Determine the [x, y] coordinate at the center of the cell enclosing the given text.  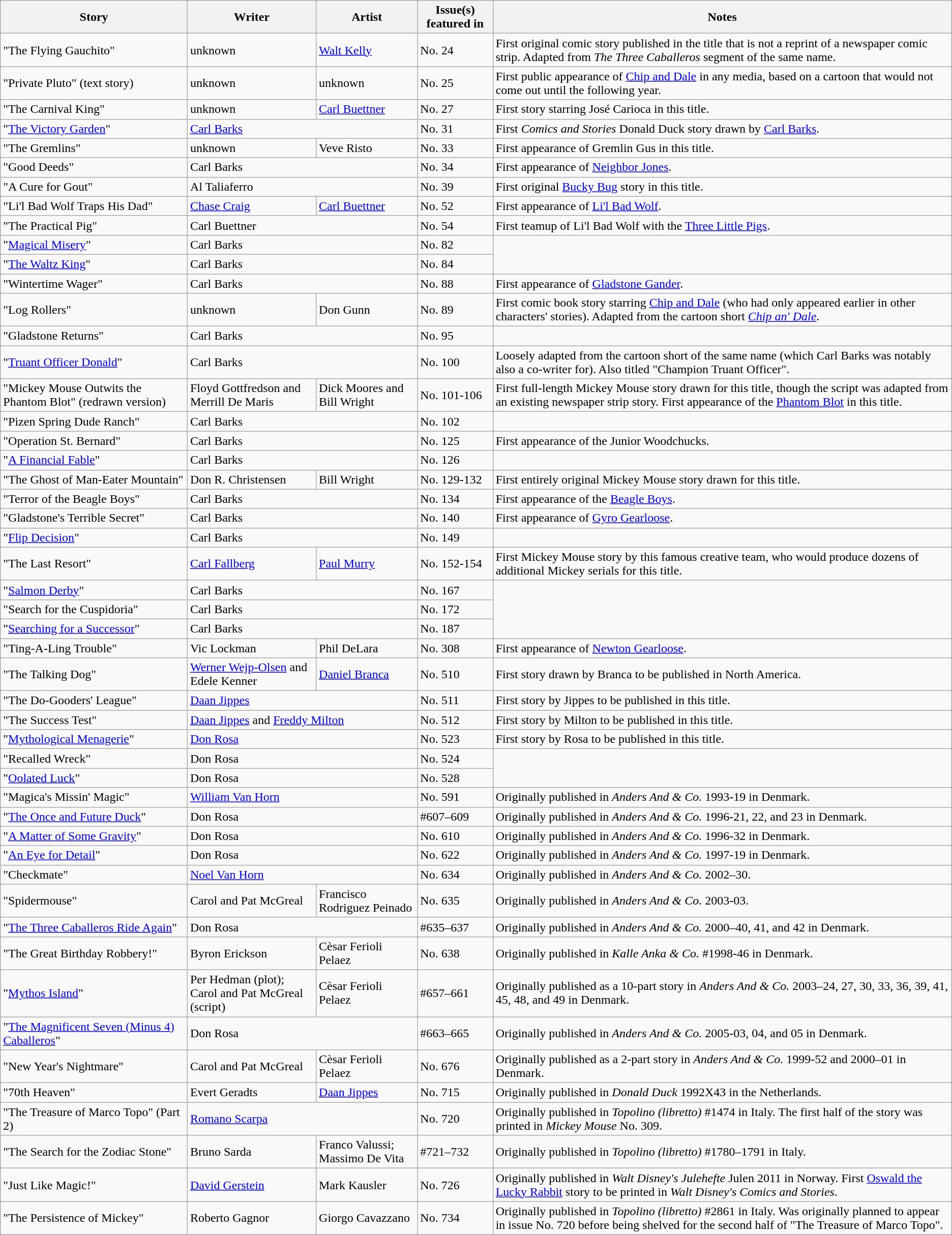
No. 129-132 [455, 479]
"The Persistence of Mickey" [94, 1218]
"Magica's Missin' Magic" [94, 797]
"Private Pluto" (text story) [94, 83]
Bill Wright [367, 479]
Walt Kelly [367, 50]
No. 88 [455, 283]
"The Victory Garden" [94, 129]
No. 510 [455, 674]
Al Taliaferro [302, 187]
"New Year's Nightmare" [94, 1067]
Originally published in Anders And & Co. 1996-32 in Denmark. [722, 836]
"The Waltz King" [94, 264]
#657–661 [455, 993]
Originally published as a 10-part story in Anders And & Co. 2003–24, 27, 30, 33, 36, 39, 41, 45, 48, and 49 in Denmark. [722, 993]
No. 125 [455, 441]
"Checkmate" [94, 875]
Werner Wejp-Olsen and Edele Kenner [251, 674]
"The Treasure of Marco Topo" (Part 2) [94, 1119]
No. 140 [455, 518]
Phil DeLara [367, 648]
"The Search for the Zodiac Stone" [94, 1152]
No. 27 [455, 109]
Daniel Branca [367, 674]
"Ting-A-Ling Trouble" [94, 648]
Loosely adapted from the cartoon short of the same name (which Carl Barks was notably also a co-writer for). Also titled "Champion Truant Officer". [722, 362]
No. 635 [455, 901]
Paul Murry [367, 563]
Chase Craig [251, 206]
First story by Rosa to be published in this title. [722, 739]
No. 715 [455, 1093]
No. 52 [455, 206]
#635–637 [455, 927]
Originally published in Anders And & Co. 2000–40, 41, and 42 in Denmark. [722, 927]
No. 528 [455, 778]
No. 676 [455, 1067]
"Good Deeds" [94, 167]
No. 95 [455, 336]
First appearance of Gyro Gearloose. [722, 518]
"Operation St. Bernard" [94, 441]
Byron Erickson [251, 953]
Don Gunn [367, 310]
First appearance of Newton Gearloose. [722, 648]
First entirely original Mickey Mouse story drawn for this title. [722, 479]
Don R. Christensen [251, 479]
First Comics and Stories Donald Duck story drawn by Carl Barks. [722, 129]
"The Success Test" [94, 720]
Originally published in Anders And & Co. 1996-21, 22, and 23 in Denmark. [722, 817]
No. 149 [455, 537]
Originally published in Anders And & Co. 2002–30. [722, 875]
First teamup of Li'l Bad Wolf with the Three Little Pigs. [722, 225]
No. 523 [455, 739]
"Log Rollers" [94, 310]
"Oolated Luck" [94, 778]
First appearance of Li'l Bad Wolf. [722, 206]
"The Talking Dog" [94, 674]
"Pizen Spring Dude Ranch" [94, 421]
Evert Geradts [251, 1093]
No. 634 [455, 875]
No. 39 [455, 187]
"A Financial Fable" [94, 460]
"The Practical Pig" [94, 225]
"Gladstone's Terrible Secret" [94, 518]
Originally published in Anders And & Co. 2003-03. [722, 901]
Roberto Gagnor [251, 1218]
No. 54 [455, 225]
First story starring José Carioca in this title. [722, 109]
Notes [722, 17]
No. 31 [455, 129]
Mark Kausler [367, 1185]
Veve Risto [367, 148]
"Spidermouse" [94, 901]
"Magical Misery" [94, 245]
"Gladstone Returns" [94, 336]
"The Ghost of Man-Eater Mountain" [94, 479]
First story by Milton to be published in this title. [722, 720]
"An Eye for Detail" [94, 855]
No. 152-154 [455, 563]
Floyd Gottfredson and Merrill De Maris [251, 396]
Artist [367, 17]
No. 524 [455, 759]
"The Flying Gauchito" [94, 50]
No. 511 [455, 701]
"The Great Birthday Robbery!" [94, 953]
Originally published in Topolino (libretto) #1474 in Italy. The first half of the story was printed in Mickey Mouse No. 309. [722, 1119]
First appearance of Gremlin Gus in this title. [722, 148]
No. 25 [455, 83]
"The Last Resort" [94, 563]
No. 720 [455, 1119]
"Truant Officer Donald" [94, 362]
No. 591 [455, 797]
"The Three Caballeros Ride Again" [94, 927]
Giorgo Cavazzano [367, 1218]
No. 24 [455, 50]
First original Bucky Bug story in this title. [722, 187]
Story [94, 17]
No. 610 [455, 836]
"The Gremlins" [94, 148]
First appearance of the Beagle Boys. [722, 499]
No. 126 [455, 460]
Carl Fallberg [251, 563]
Franco Valussi;Massimo De Vita [367, 1152]
"Mythos Island" [94, 993]
Dick Moores and Bill Wright [367, 396]
First appearance of Gladstone Gander. [722, 283]
"Mythological Menagerie" [94, 739]
Originally published in Anders And & Co. 1997-19 in Denmark. [722, 855]
No. 33 [455, 148]
Originally published as a 2-part story in Anders And & Co. 1999-52 and 2000–01 in Denmark. [722, 1067]
No. 101-106 [455, 396]
"The Do-Gooders' League" [94, 701]
#607–609 [455, 817]
Vic Lockman [251, 648]
"Wintertime Wager" [94, 283]
No. 734 [455, 1218]
"Terror of the Beagle Boys" [94, 499]
No. 512 [455, 720]
"A Matter of Some Gravity" [94, 836]
#663–665 [455, 1033]
David Gerstein [251, 1185]
No. 100 [455, 362]
First appearance of Neighbor Jones. [722, 167]
No. 172 [455, 609]
Romano Scarpa [302, 1119]
"Flip Decision" [94, 537]
#721–732 [455, 1152]
Francisco Rodriguez Peinado [367, 901]
Daan Jippes and Freddy Milton [302, 720]
Originally published in Donald Duck 1992X43 in the Netherlands. [722, 1093]
Originally published in Anders And & Co. 1993-19 in Denmark. [722, 797]
"Salmon Derby" [94, 590]
Originally published in Topolino (libretto) #1780–1791 in Italy. [722, 1152]
Per Hedman (plot);Carol and Pat McGreal (script) [251, 993]
No. 34 [455, 167]
No. 134 [455, 499]
First appearance of the Junior Woodchucks. [722, 441]
First Mickey Mouse story by this famous creative team, who would produce dozens of additional Mickey serials for this title. [722, 563]
No. 622 [455, 855]
No. 187 [455, 628]
"70th Heaven" [94, 1093]
No. 726 [455, 1185]
Issue(s) featured in [455, 17]
Originally published in Anders And & Co. 2005-03, 04, and 05 in Denmark. [722, 1033]
Bruno Sarda [251, 1152]
Writer [251, 17]
"A Cure for Gout" [94, 187]
"Recalled Wreck" [94, 759]
First story by Jippes to be published in this title. [722, 701]
No. 638 [455, 953]
"Li'l Bad Wolf Traps His Dad" [94, 206]
"The Magnificent Seven (Minus 4) Caballeros" [94, 1033]
William Van Horn [302, 797]
Noel Van Horn [302, 875]
No. 102 [455, 421]
No. 84 [455, 264]
First public appearance of Chip and Dale in any media, based on a cartoon that would not come out until the following year. [722, 83]
"Just Like Magic!" [94, 1185]
"Mickey Mouse Outwits the Phantom Blot" (redrawn version) [94, 396]
No. 308 [455, 648]
No. 89 [455, 310]
"The Once and Future Duck" [94, 817]
"Search for the Cuspidoria" [94, 609]
"The Carnival King" [94, 109]
No. 82 [455, 245]
Originally published in Kalle Anka & Co. #1998-46 in Denmark. [722, 953]
No. 167 [455, 590]
"Searching for a Successor" [94, 628]
First story drawn by Branca to be published in North America. [722, 674]
